Return the (x, y) coordinate for the center point of the cell that contains the specified text.  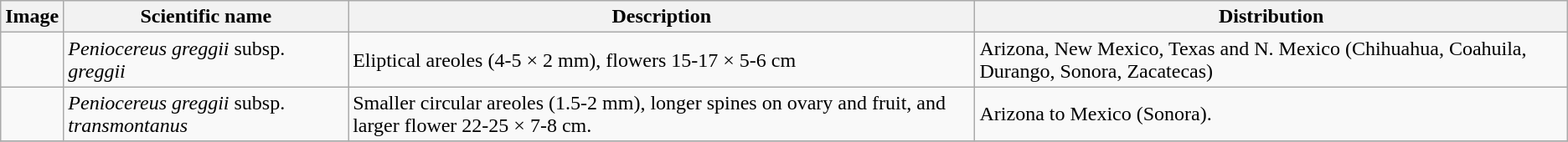
Eliptical areoles (4-5 × 2 mm), flowers 15-17 × 5-6 cm (662, 60)
Peniocereus greggii subsp. transmontanus (206, 114)
Peniocereus greggii subsp. greggii (206, 60)
Distribution (1271, 17)
Image (32, 17)
Smaller circular areoles (1.5-2 mm), longer spines on ovary and fruit, and larger flower 22-25 × 7-8 cm. (662, 114)
Arizona to Mexico (Sonora). (1271, 114)
Arizona, New Mexico, Texas and N. Mexico (Chihuahua, Coahuila, Durango, Sonora, Zacatecas) (1271, 60)
Scientific name (206, 17)
Description (662, 17)
